Detect which cell encompasses the target text, then output its [X, Y] center coordinate. 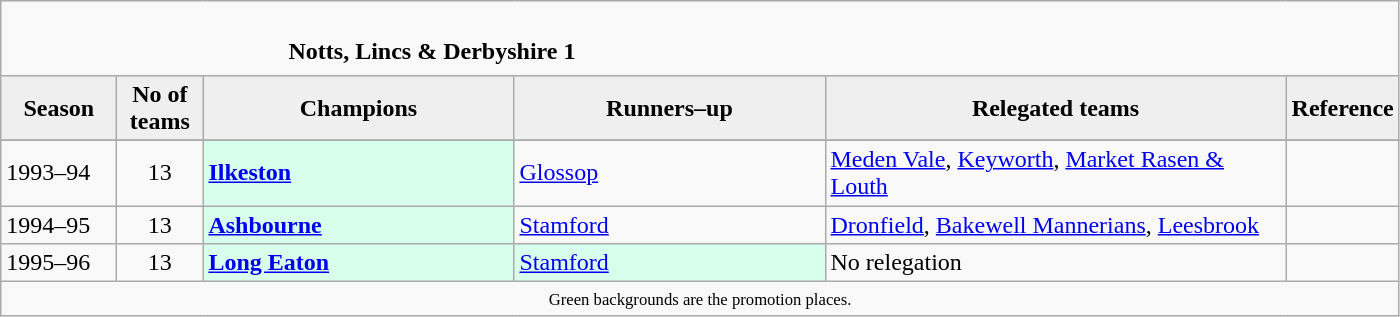
Season [59, 108]
Ilkeston [358, 172]
Dronfield, Bakewell Mannerians, Leesbrook [1056, 225]
Runners–up [670, 108]
Meden Vale, Keyworth, Market Rasen & Louth [1056, 172]
1993–94 [59, 172]
No of teams [160, 108]
No relegation [1056, 263]
Reference [1342, 108]
1994–95 [59, 225]
Glossop [670, 172]
Long Eaton [358, 263]
Champions [358, 108]
1995–96 [59, 263]
Relegated teams [1056, 108]
Ashbourne [358, 225]
Green backgrounds are the promotion places. [700, 298]
